Identify which cell holds the provided text, then report its [X, Y] central coordinate. 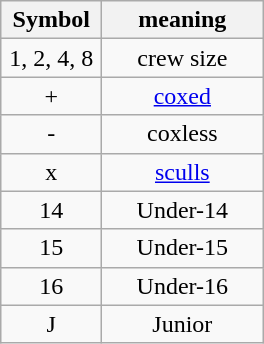
+ [52, 96]
x [52, 172]
Junior [182, 324]
J [52, 324]
crew size [182, 58]
sculls [182, 172]
- [52, 134]
meaning [182, 20]
16 [52, 286]
Under-16 [182, 286]
Under-15 [182, 248]
1, 2, 4, 8 [52, 58]
coxless [182, 134]
Under-14 [182, 210]
Symbol [52, 20]
15 [52, 248]
coxed [182, 96]
14 [52, 210]
